Extract the [x, y] coordinate from the center of the cell holding the provided text.  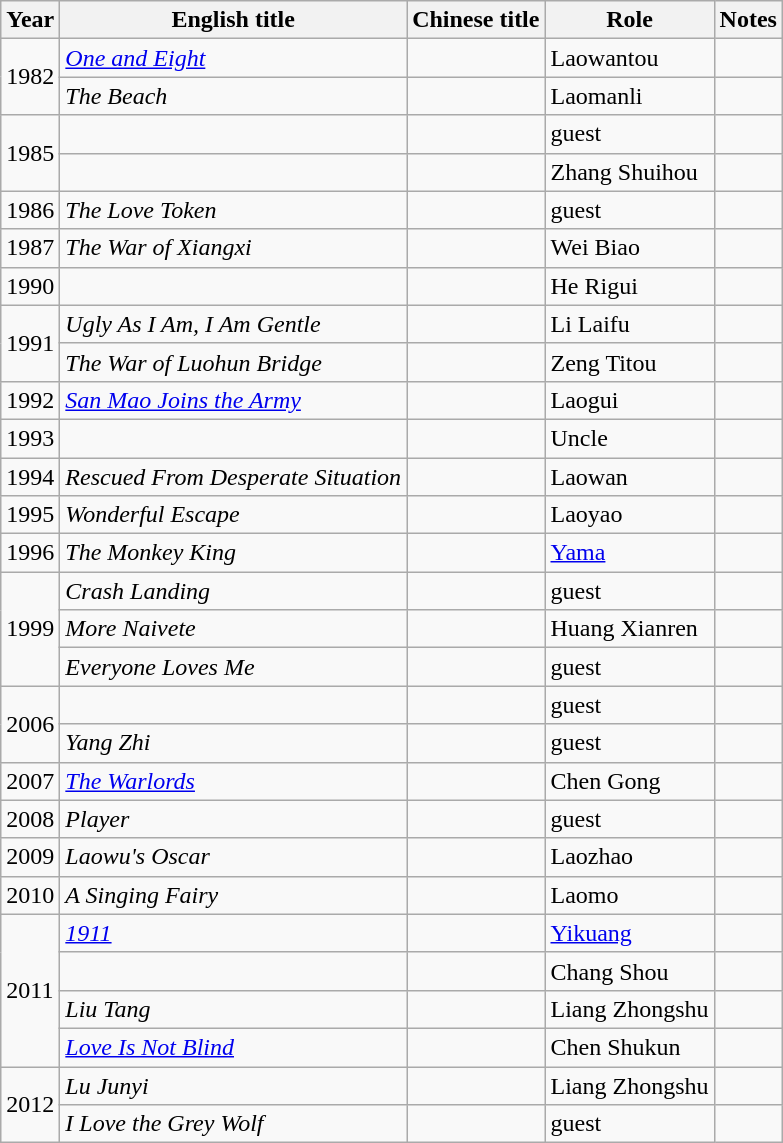
Yikuang [630, 933]
Liu Tang [234, 1009]
Chang Shou [630, 971]
Chen Gong [630, 781]
Ugly As I Am, I Am Gentle [234, 324]
1991 [30, 343]
2011 [30, 990]
2006 [30, 724]
Laogui [630, 400]
Laowantou [630, 58]
He Rigui [630, 286]
1992 [30, 400]
2009 [30, 857]
1987 [30, 248]
Laoyao [630, 515]
Uncle [630, 438]
Yama [630, 553]
2012 [30, 1104]
Laowan [630, 477]
The Love Token [234, 210]
Role [630, 20]
1995 [30, 515]
Chinese title [476, 20]
Year [30, 20]
Laowu's Oscar [234, 857]
1990 [30, 286]
2008 [30, 819]
Lu Junyi [234, 1085]
1994 [30, 477]
Laomo [630, 895]
Yang Zhi [234, 743]
Everyone Loves Me [234, 667]
One and Eight [234, 58]
I Love the Grey Wolf [234, 1124]
Chen Shukun [630, 1047]
The Beach [234, 96]
Laomanli [630, 96]
A Singing Fairy [234, 895]
Huang Xianren [630, 629]
1982 [30, 77]
Rescued From Desperate Situation [234, 477]
Wei Biao [630, 248]
Wonderful Escape [234, 515]
1986 [30, 210]
Li Laifu [630, 324]
More Naivete [234, 629]
1999 [30, 629]
Laozhao [630, 857]
2007 [30, 781]
The War of Xiangxi [234, 248]
English title [234, 20]
San Mao Joins the Army [234, 400]
2010 [30, 895]
Notes [748, 20]
Crash Landing [234, 591]
Player [234, 819]
The War of Luohun Bridge [234, 362]
1911 [234, 933]
1996 [30, 553]
Zeng Titou [630, 362]
Love Is Not Blind [234, 1047]
Zhang Shuihou [630, 172]
1985 [30, 153]
The Monkey King [234, 553]
The Warlords [234, 781]
1993 [30, 438]
